For the text-containing cell, return its midpoint in [x, y] coordinate format. 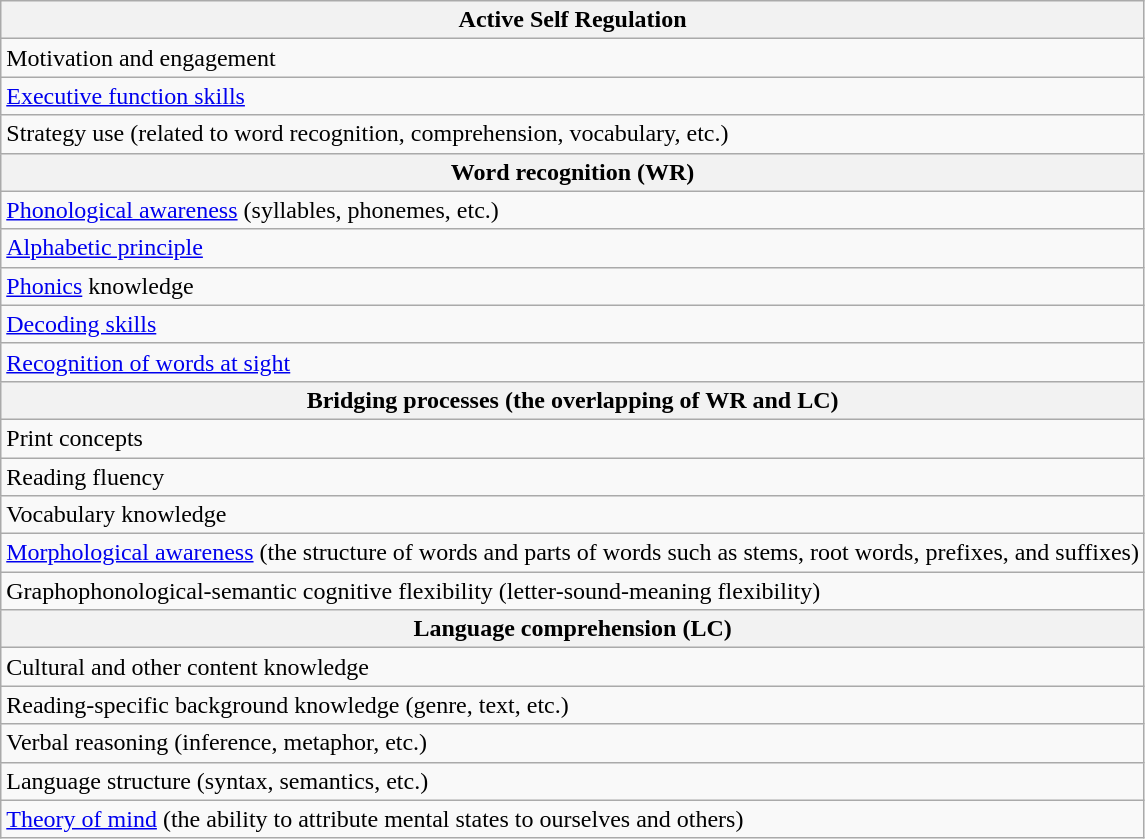
Strategy use (related to word recognition, comprehension, vocabulary, etc.) [573, 134]
Phonics knowledge [573, 286]
Language structure (syntax, semantics, etc.) [573, 781]
Alphabetic principle [573, 248]
Motivation and engagement [573, 58]
Verbal reasoning (inference, metaphor, etc.) [573, 743]
Bridging processes (the overlapping of WR and LC) [573, 400]
Word recognition (WR) [573, 172]
Morphological awareness (the structure of words and parts of words such as stems, root words, prefixes, and suffixes) [573, 553]
Recognition of words at sight [573, 362]
Theory of mind (the ability to attribute mental states to ourselves and others) [573, 819]
Reading-specific background knowledge (genre, text, etc.) [573, 705]
Graphophonological-semantic cognitive flexibility (letter-sound-meaning flexibility) [573, 591]
Reading fluency [573, 477]
Vocabulary knowledge [573, 515]
Phonological awareness (syllables, phonemes, etc.) [573, 210]
Executive function skills [573, 96]
Print concepts [573, 438]
Language comprehension (LC) [573, 629]
Decoding skills [573, 324]
Active Self Regulation [573, 20]
Cultural and other content knowledge [573, 667]
